Pinpoint the cell where the given text exists, returning its [x, y] midpoint coordinate. 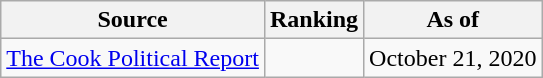
The Cook Political Report [133, 58]
Source [133, 20]
October 21, 2020 [453, 58]
As of [453, 20]
Ranking [314, 20]
